Locate the cell with the specified text and output its (x, y) center coordinate. 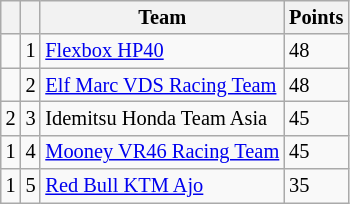
4 (31, 152)
Team (162, 17)
5 (31, 186)
Mooney VR46 Racing Team (162, 152)
Elf Marc VDS Racing Team (162, 85)
Red Bull KTM Ajo (162, 186)
35 (316, 186)
Flexbox HP40 (162, 51)
Idemitsu Honda Team Asia (162, 118)
3 (31, 118)
Points (316, 17)
